Return the (X, Y) coordinate for the center point of the cell that contains the specified text.  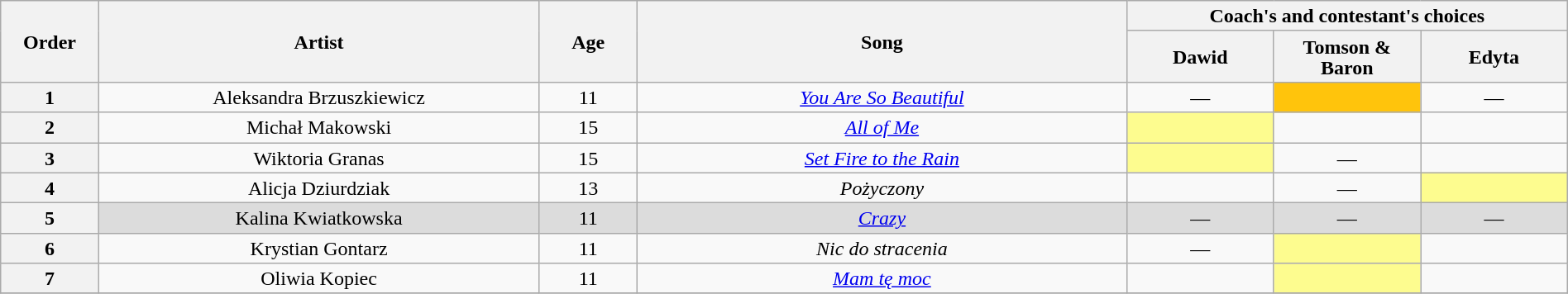
13 (588, 188)
All of Me (882, 127)
Edyta (1494, 56)
2 (50, 127)
Coach's and contestant's choices (1346, 17)
Age (588, 41)
Dawid (1200, 56)
Order (50, 41)
Tomson & Baron (1347, 56)
Pożyczony (882, 188)
4 (50, 188)
Michał Makowski (319, 127)
Aleksandra Brzuszkiewicz (319, 97)
Artist (319, 41)
1 (50, 97)
7 (50, 279)
Kalina Kwiatkowska (319, 218)
Song (882, 41)
Mam tę moc (882, 279)
Set Fire to the Rain (882, 157)
Krystian Gontarz (319, 248)
3 (50, 157)
Crazy (882, 218)
Oliwia Kopiec (319, 279)
5 (50, 218)
Wiktoria Granas (319, 157)
Alicja Dziurdziak (319, 188)
Nic do stracenia (882, 248)
6 (50, 248)
You Are So Beautiful (882, 97)
